Pinpoint the cell where the given text exists, returning its [X, Y] midpoint coordinate. 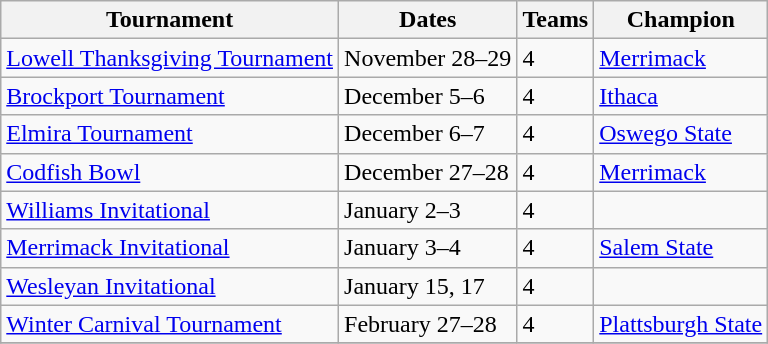
January 15, 17 [428, 286]
January 3–4 [428, 248]
Dates [428, 20]
Brockport Tournament [170, 96]
Salem State [681, 248]
December 6–7 [428, 134]
Wesleyan Invitational [170, 286]
Oswego State [681, 134]
December 27–28 [428, 172]
Codfish Bowl [170, 172]
Merrimack Invitational [170, 248]
January 2–3 [428, 210]
February 27–28 [428, 324]
Teams [556, 20]
Tournament [170, 20]
Lowell Thanksgiving Tournament [170, 58]
Winter Carnival Tournament [170, 324]
November 28–29 [428, 58]
Champion [681, 20]
Elmira Tournament [170, 134]
Ithaca [681, 96]
December 5–6 [428, 96]
Williams Invitational [170, 210]
Plattsburgh State [681, 324]
